Output the (X, Y) coordinate of the center of the cell containing the given text.  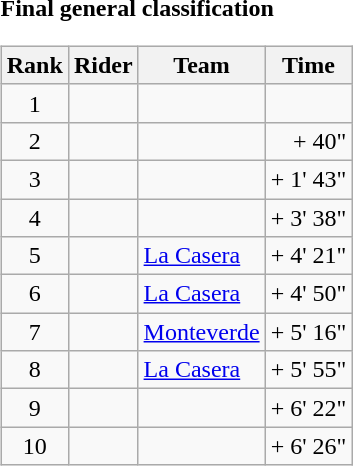
+ 40" (308, 141)
3 (34, 179)
4 (34, 217)
+ 1' 43" (308, 179)
6 (34, 294)
+ 4' 50" (308, 294)
7 (34, 332)
8 (34, 370)
Rider (103, 65)
2 (34, 141)
+ 6' 26" (308, 446)
5 (34, 256)
Monteverde (202, 332)
+ 4' 21" (308, 256)
Rank (34, 65)
+ 3' 38" (308, 217)
9 (34, 408)
Time (308, 65)
1 (34, 103)
+ 6' 22" (308, 408)
+ 5' 16" (308, 332)
10 (34, 446)
Team (202, 65)
+ 5' 55" (308, 370)
